For the text-containing cell, return its midpoint in (X, Y) coordinate format. 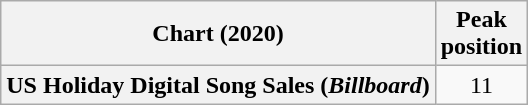
US Holiday Digital Song Sales (Billboard) (218, 85)
Peakposition (481, 34)
11 (481, 85)
Chart (2020) (218, 34)
